Return (X, Y) of the center of cell containing provided text 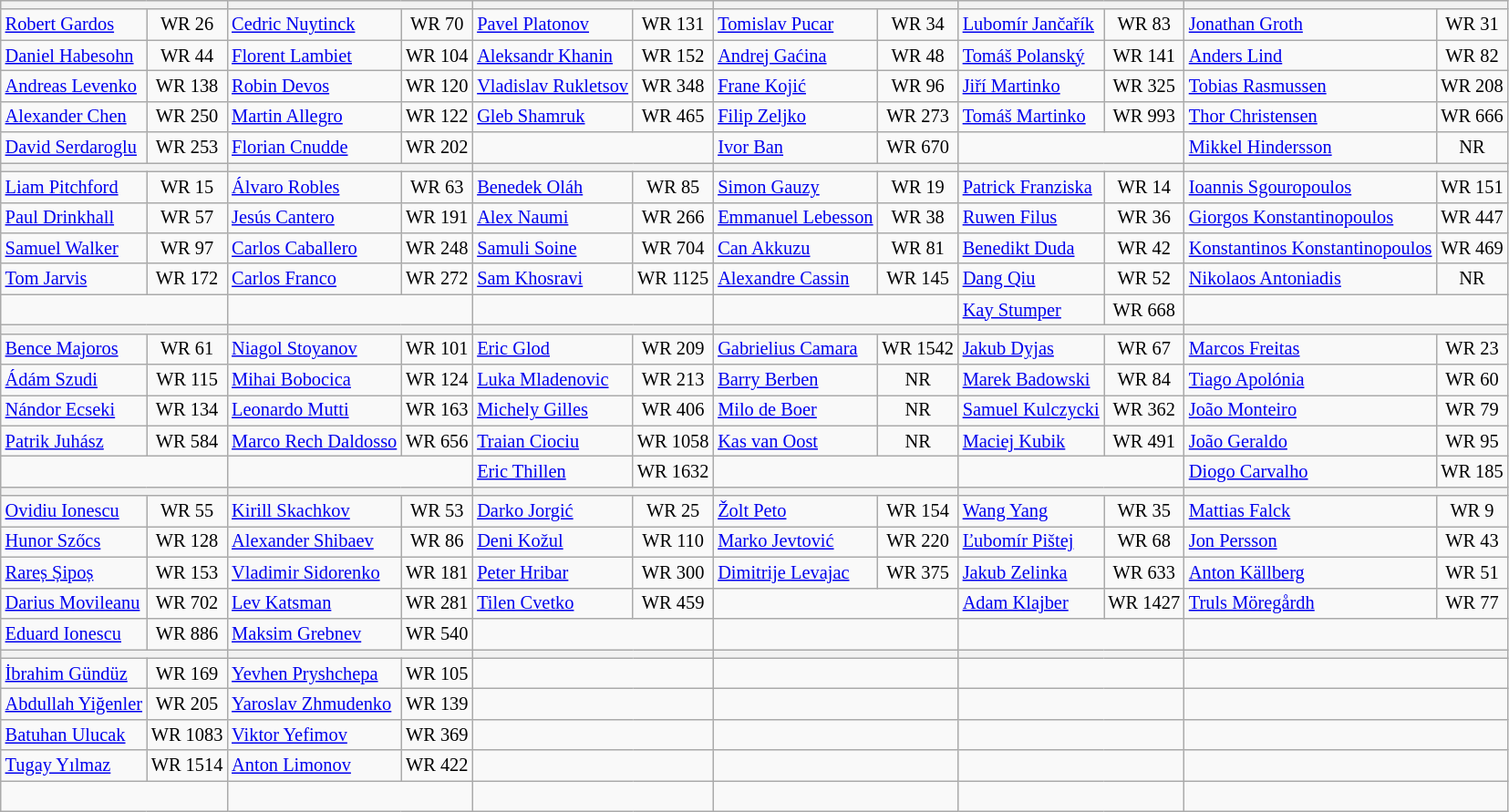
WR 145 (917, 279)
WR 886 (187, 633)
WR 25 (673, 511)
WR 1632 (673, 471)
WR 67 (1144, 349)
Giorgos Konstantinopoulos (1310, 218)
WR 77 (1472, 603)
WR 656 (437, 441)
WR 702 (187, 603)
Lubomír Jančařík (1031, 25)
WR 668 (1144, 310)
WR 141 (1144, 56)
Benedikt Duda (1031, 248)
WR 14 (1144, 187)
WR 1514 (187, 766)
WR 38 (917, 218)
Patrik Juhász (74, 441)
Marek Badowski (1031, 380)
WR 23 (1472, 349)
Florent Lambiet (314, 56)
Robert Gardos (74, 25)
WR 375 (917, 572)
WR 1058 (673, 441)
WR 44 (187, 56)
Michely Gilles (553, 410)
WR 666 (1472, 117)
Bence Majoros (74, 349)
Mikkel Hindersson (1310, 148)
WR 115 (187, 380)
WR 138 (187, 86)
Aleksandr Khanin (553, 56)
WR 82 (1472, 56)
WR 52 (1144, 279)
Frane Kojić (795, 86)
Milo de Boer (795, 410)
Žolt Peto (795, 511)
WR 139 (437, 704)
WR 209 (673, 349)
WR 220 (917, 541)
WR 362 (1144, 410)
Paul Drinkhall (74, 218)
WR 31 (1472, 25)
WR 169 (187, 673)
Benedek Oláh (553, 187)
Rareș Șipoș (74, 572)
Yevhen Pryshchepa (314, 673)
Maciej Kubik (1031, 441)
WR 101 (437, 349)
João Monteiro (1310, 410)
João Geraldo (1310, 441)
İbrahim Gündüz (74, 673)
Dang Qiu (1031, 279)
WR 26 (187, 25)
WR 57 (187, 218)
Marcos Freitas (1310, 349)
Daniel Habesohn (74, 56)
WR 63 (437, 187)
Samuli Soine (553, 248)
Pavel Platonov (553, 25)
Kirill Skachkov (314, 511)
Luka Mladenovic (553, 380)
WR 53 (437, 511)
WR 202 (437, 148)
Traian Ciociu (553, 441)
WR 124 (437, 380)
Gabrielius Camara (795, 349)
Darko Jorgić (553, 511)
WR 152 (673, 56)
WR 34 (917, 25)
WR 9 (1472, 511)
Patrick Franziska (1031, 187)
WR 85 (673, 187)
Darius Movileanu (74, 603)
Abdullah Yiğenler (74, 704)
WR 348 (673, 86)
Simon Gauzy (795, 187)
Carlos Caballero (314, 248)
WR 491 (1144, 441)
Eric Thillen (553, 471)
Ruwen Filus (1031, 218)
Jon Persson (1310, 541)
WR 134 (187, 410)
WR 95 (1472, 441)
WR 248 (437, 248)
WR 163 (437, 410)
Diogo Carvalho (1310, 471)
Wang Yang (1031, 511)
Anton Limonov (314, 766)
WR 469 (1472, 248)
WR 55 (187, 511)
WR 84 (1144, 380)
WR 68 (1144, 541)
Kas van Oost (795, 441)
Can Akkuzu (795, 248)
Eduard Ionescu (74, 633)
Jonathan Groth (1310, 25)
Thor Christensen (1310, 117)
Nikolaos Antoniadis (1310, 279)
Gleb Shamruk (553, 117)
WR 120 (437, 86)
Ivor Ban (795, 148)
Deni Kožul (553, 541)
Niagol Stoyanov (314, 349)
WR 154 (917, 511)
Tomáš Polanský (1031, 56)
WR 51 (1472, 572)
WR 97 (187, 248)
Martin Allegro (314, 117)
WR 266 (673, 218)
WR 584 (187, 441)
WR 300 (673, 572)
WR 250 (187, 117)
WR 79 (1472, 410)
WR 151 (1472, 187)
Jakub Dyjas (1031, 349)
Tom Jarvis (74, 279)
WR 105 (437, 673)
WR 81 (917, 248)
Tomáš Martinko (1031, 117)
Samuel Kulczycki (1031, 410)
Emmanuel Lebesson (795, 218)
Cedric Nuytinck (314, 25)
WR 447 (1472, 218)
Vladimir Sidorenko (314, 572)
WR 19 (917, 187)
Dimitrije Levajac (795, 572)
Nándor Ecseki (74, 410)
WR 369 (437, 735)
WR 633 (1144, 572)
WR 36 (1144, 218)
WR 185 (1472, 471)
Jakub Zelinka (1031, 572)
WR 122 (437, 117)
Anders Lind (1310, 56)
Hunor Szőcs (74, 541)
Jiří Martinko (1031, 86)
Jesús Cantero (314, 218)
Viktor Yefimov (314, 735)
Tilen Cvetko (553, 603)
WR 1427 (1144, 603)
Ádám Szudi (74, 380)
Ioannis Sgouropoulos (1310, 187)
Konstantinos Konstantinopoulos (1310, 248)
Leonardo Mutti (314, 410)
Maksim Grebnev (314, 633)
WR 86 (437, 541)
Alexandre Cassin (795, 279)
WR 205 (187, 704)
WR 128 (187, 541)
Anton Källberg (1310, 572)
WR 213 (673, 380)
Tugay Yılmaz (74, 766)
WR 208 (1472, 86)
WR 1083 (187, 735)
Andreas Levenko (74, 86)
WR 191 (437, 218)
Alexander Chen (74, 117)
Carlos Franco (314, 279)
Samuel Walker (74, 248)
Álvaro Robles (314, 187)
Truls Möregårdh (1310, 603)
Alexander Shibaev (314, 541)
Filip Zeljko (795, 117)
WR 153 (187, 572)
Vladislav Rukletsov (553, 86)
Batuhan Ulucak (74, 735)
WR 704 (673, 248)
WR 281 (437, 603)
Tobias Rasmussen (1310, 86)
WR 993 (1144, 117)
Mihai Bobocica (314, 380)
Robin Devos (314, 86)
WR 48 (917, 56)
WR 406 (673, 410)
WR 15 (187, 187)
WR 465 (673, 117)
WR 325 (1144, 86)
WR 110 (673, 541)
Tiago Apolónia (1310, 380)
WR 422 (437, 766)
Florian Cnudde (314, 148)
WR 1125 (673, 279)
Andrej Gaćina (795, 56)
David Serdaroglu (74, 148)
WR 253 (187, 148)
WR 172 (187, 279)
WR 273 (917, 117)
Tomislav Pucar (795, 25)
Liam Pitchford (74, 187)
WR 540 (437, 633)
Ovidiu Ionescu (74, 511)
WR 104 (437, 56)
Ľubomír Pištej (1031, 541)
WR 272 (437, 279)
WR 70 (437, 25)
Mattias Falck (1310, 511)
WR 35 (1144, 511)
Barry Berben (795, 380)
Marko Jevtović (795, 541)
WR 43 (1472, 541)
WR 670 (917, 148)
Alex Naumi (553, 218)
Eric Glod (553, 349)
Yaroslav Zhmudenko (314, 704)
WR 83 (1144, 25)
Lev Katsman (314, 603)
Marco Rech Daldosso (314, 441)
WR 131 (673, 25)
WR 60 (1472, 380)
WR 181 (437, 572)
WR 42 (1144, 248)
Peter Hribar (553, 572)
Kay Stumper (1031, 310)
WR 459 (673, 603)
Adam Klajber (1031, 603)
WR 1542 (917, 349)
WR 61 (187, 349)
WR 96 (917, 86)
Sam Khosravi (553, 279)
